Scan for the cell matching the given text and deliver its [x, y] coordinate at center. 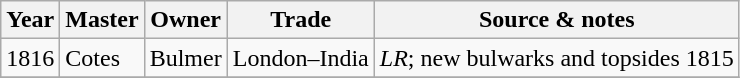
Bulmer [186, 58]
1816 [30, 58]
LR; new bulwarks and topsides 1815 [556, 58]
Year [30, 20]
Trade [300, 20]
Master [102, 20]
Owner [186, 20]
London–India [300, 58]
Source & notes [556, 20]
Cotes [102, 58]
